Locate the cell with the specified text and output its [X, Y] center coordinate. 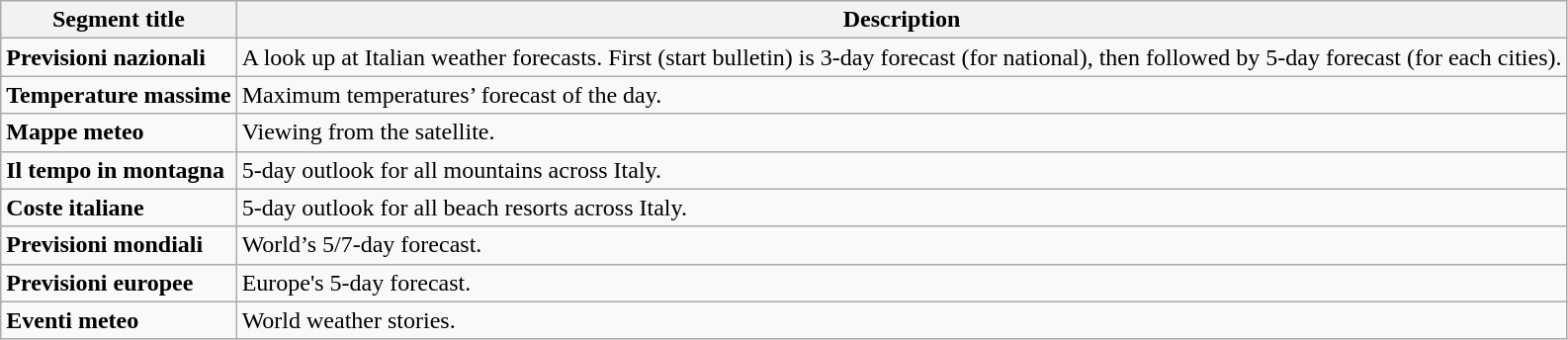
Il tempo in montagna [119, 170]
Maximum temperatures’ forecast of the day. [902, 95]
Previsioni nazionali [119, 57]
Segment title [119, 20]
A look up at Italian weather forecasts. First (start bulletin) is 3-day forecast (for national), then followed by 5-day forecast (for each cities). [902, 57]
Description [902, 20]
5-day outlook for all beach resorts across Italy. [902, 208]
Viewing from the satellite. [902, 132]
World’s 5/7-day forecast. [902, 245]
Coste italiane [119, 208]
Mappe meteo [119, 132]
Previsioni mondiali [119, 245]
World weather stories. [902, 320]
Temperature massime [119, 95]
5-day outlook for all mountains across Italy. [902, 170]
Europe's 5-day forecast. [902, 283]
Previsioni europee [119, 283]
Eventi meteo [119, 320]
